From the cell containing the given text, extract its center point as [X, Y] coordinate. 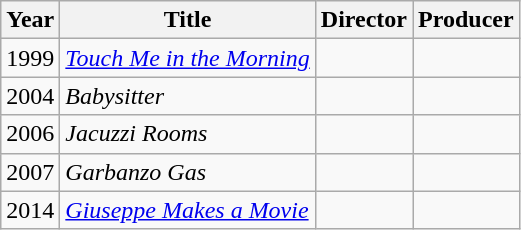
Title [188, 20]
Babysitter [188, 96]
Touch Me in the Morning [188, 58]
1999 [30, 58]
2007 [30, 172]
Producer [466, 20]
2004 [30, 96]
Jacuzzi Rooms [188, 134]
Director [364, 20]
Year [30, 20]
Garbanzo Gas [188, 172]
2006 [30, 134]
Giuseppe Makes a Movie [188, 210]
2014 [30, 210]
